Detect which cell encompasses the target text, then output its [X, Y] center coordinate. 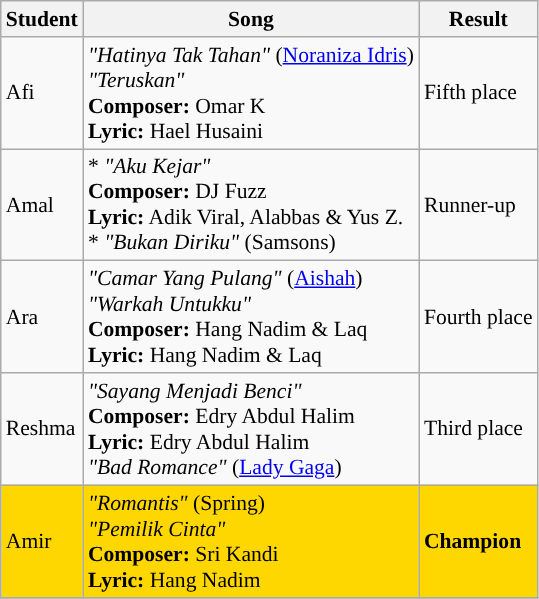
Afi [42, 93]
Result [478, 19]
* "Aku Kejar" Composer: DJ Fuzz Lyric: Adik Viral, Alabbas & Yus Z. * "Bukan Diriku" (Samsons) [251, 205]
"Camar Yang Pulang" (Aishah) "Warkah Untukku" Composer: Hang Nadim & Laq Lyric: Hang Nadim & Laq [251, 317]
Student [42, 19]
Reshma [42, 429]
"Hatinya Tak Tahan" (Noraniza Idris) "Teruskan" Composer: Omar K Lyric: Hael Husaini [251, 93]
"Romantis" (Spring) "Pemilik Cinta" Composer: Sri Kandi Lyric: Hang Nadim [251, 541]
Fourth place [478, 317]
Ara [42, 317]
Song [251, 19]
Third place [478, 429]
Champion [478, 541]
Amal [42, 205]
Amir [42, 541]
Runner-up [478, 205]
"Sayang Menjadi Benci" Composer: Edry Abdul Halim Lyric: Edry Abdul Halim "Bad Romance" (Lady Gaga) [251, 429]
Fifth place [478, 93]
